Find where the given text appears and provide that cell's center as [X, Y] coordinate. 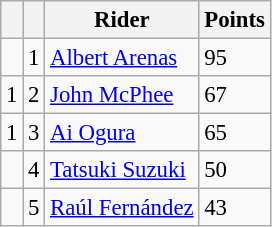
4 [34, 170]
Tatsuki Suzuki [122, 170]
Points [234, 20]
3 [34, 133]
43 [234, 208]
John McPhee [122, 95]
65 [234, 133]
95 [234, 58]
Raúl Fernández [122, 208]
Ai Ogura [122, 133]
2 [34, 95]
50 [234, 170]
67 [234, 95]
5 [34, 208]
Albert Arenas [122, 58]
Rider [122, 20]
